Capture the cell that displays the provided text and extract its (x, y) central coordinate. 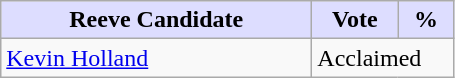
Acclaimed (383, 58)
Kevin Holland (156, 58)
Vote (355, 20)
% (426, 20)
Reeve Candidate (156, 20)
